Capture the cell that displays the provided text and extract its (x, y) central coordinate. 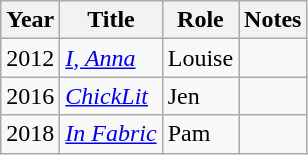
2018 (30, 134)
In Fabric (111, 134)
Notes (273, 20)
Year (30, 20)
I, Anna (111, 58)
Role (200, 20)
Title (111, 20)
2012 (30, 58)
Pam (200, 134)
Louise (200, 58)
2016 (30, 96)
Jen (200, 96)
ChickLit (111, 96)
